Determine the (x, y) coordinate at the center of the cell enclosing the given text.  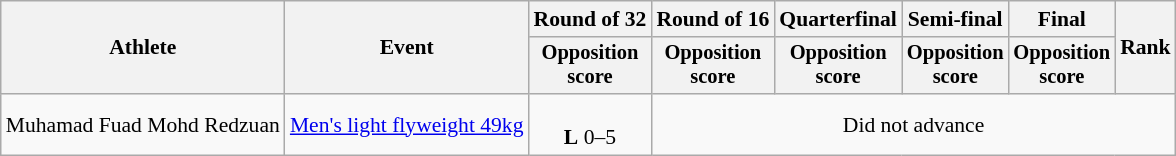
Round of 32 (590, 19)
Round of 16 (712, 19)
Rank (1146, 48)
Muhamad Fuad Mohd Redzuan (143, 124)
Athlete (143, 48)
L 0–5 (590, 124)
Final (1062, 19)
Did not advance (913, 124)
Event (407, 48)
Men's light flyweight 49kg (407, 124)
Semi-final (956, 19)
Quarterfinal (838, 19)
